Scan for the cell matching the given text and deliver its [x, y] coordinate at center. 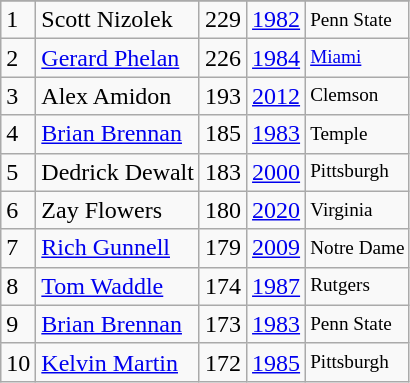
229 [222, 20]
174 [222, 286]
1982 [276, 20]
179 [222, 248]
2009 [276, 248]
Temple [358, 134]
5 [18, 172]
Rutgers [358, 286]
193 [222, 96]
2020 [276, 210]
3 [18, 96]
1987 [276, 286]
173 [222, 324]
8 [18, 286]
Tom Waddle [118, 286]
Gerard Phelan [118, 58]
2 [18, 58]
1 [18, 20]
226 [222, 58]
Clemson [358, 96]
7 [18, 248]
Dedrick Dewalt [118, 172]
180 [222, 210]
Alex Amidon [118, 96]
10 [18, 362]
1984 [276, 58]
6 [18, 210]
9 [18, 324]
Virginia [358, 210]
185 [222, 134]
1985 [276, 362]
2012 [276, 96]
Notre Dame [358, 248]
Scott Nizolek [118, 20]
4 [18, 134]
Kelvin Martin [118, 362]
183 [222, 172]
Rich Gunnell [118, 248]
Miami [358, 58]
Zay Flowers [118, 210]
2000 [276, 172]
172 [222, 362]
